From the cell containing the given text, extract its center point as (X, Y) coordinate. 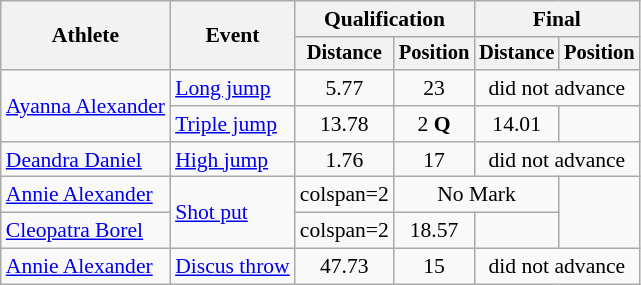
Event (232, 36)
Shot put (232, 212)
15 (434, 267)
Final (556, 19)
Cleopatra Borel (86, 231)
2 Q (434, 124)
47.73 (344, 267)
13.78 (344, 124)
18.57 (434, 231)
Triple jump (232, 124)
High jump (232, 160)
Long jump (232, 88)
No Mark (476, 195)
Qualification (384, 19)
14.01 (516, 124)
Deandra Daniel (86, 160)
17 (434, 160)
5.77 (344, 88)
Ayanna Alexander (86, 106)
1.76 (344, 160)
23 (434, 88)
Discus throw (232, 267)
Athlete (86, 36)
